Output the (x, y) coordinate of the center of the cell containing the given text.  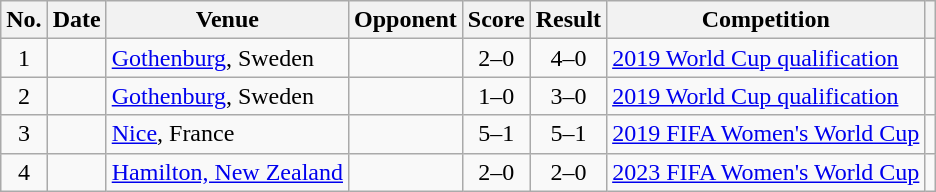
Score (496, 20)
Venue (227, 20)
Competition (766, 20)
3 (24, 134)
1–0 (496, 96)
Date (76, 20)
2019 FIFA Women's World Cup (766, 134)
Result (568, 20)
Opponent (406, 20)
3–0 (568, 96)
No. (24, 20)
2023 FIFA Women's World Cup (766, 172)
Hamilton, New Zealand (227, 172)
1 (24, 58)
2 (24, 96)
4–0 (568, 58)
4 (24, 172)
Nice, France (227, 134)
